Find where the given text appears and provide that cell's center as (X, Y) coordinate. 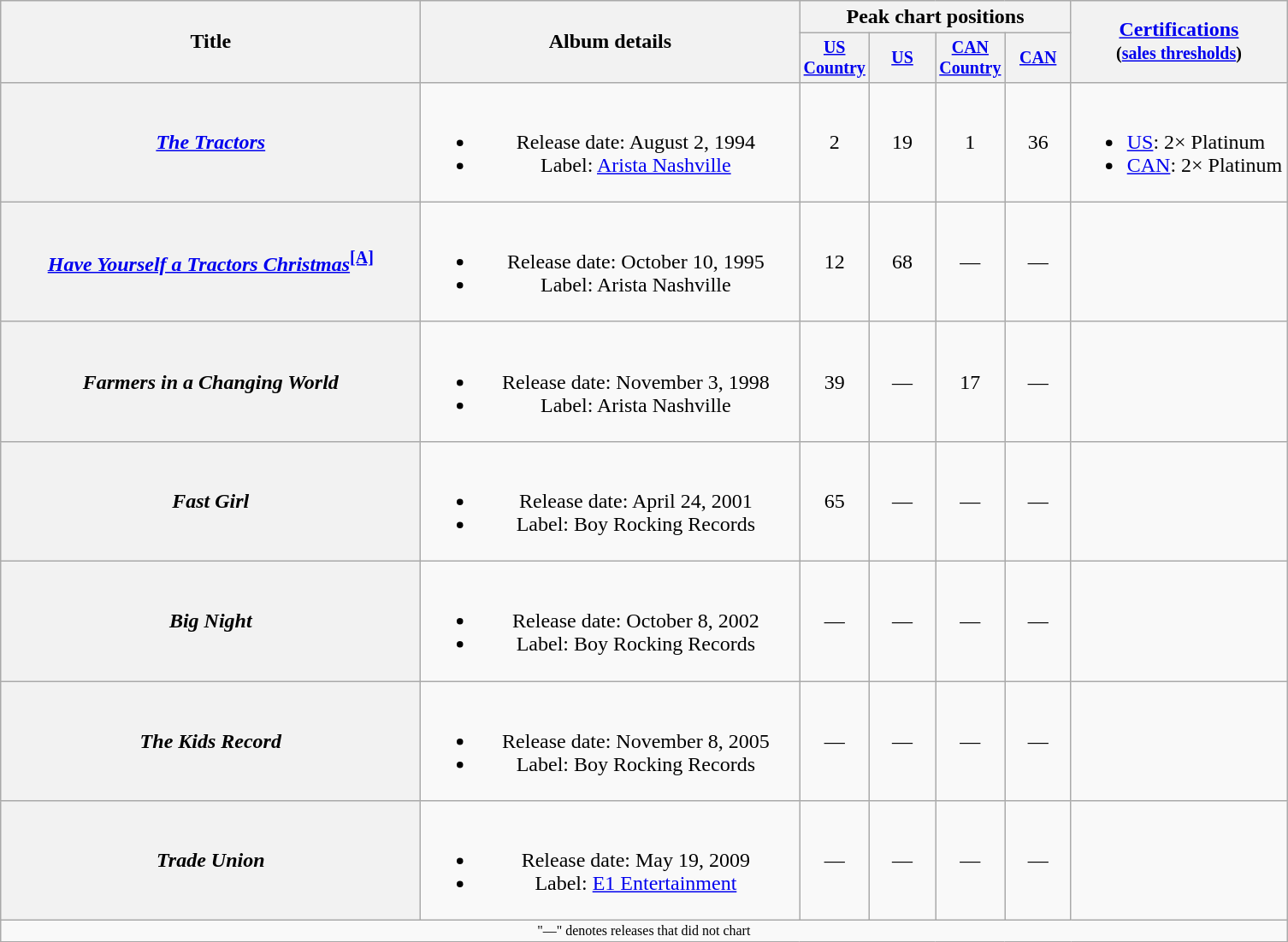
39 (835, 381)
The Tractors (210, 142)
12 (835, 262)
68 (903, 262)
US Country (835, 58)
Release date: November 8, 2005Label: Boy Rocking Records (611, 741)
Release date: April 24, 2001Label: Boy Rocking Records (611, 501)
Have Yourself a Tractors Christmas[A] (210, 262)
2 (835, 142)
1 (971, 142)
19 (903, 142)
Farmers in a Changing World (210, 381)
Release date: August 2, 1994Label: Arista Nashville (611, 142)
36 (1038, 142)
US (903, 58)
Big Night (210, 621)
Album details (611, 42)
Release date: October 8, 2002Label: Boy Rocking Records (611, 621)
Trade Union (210, 861)
CAN Country (971, 58)
Title (210, 42)
65 (835, 501)
Release date: May 19, 2009Label: E1 Entertainment (611, 861)
CAN (1038, 58)
Certifications(sales thresholds) (1179, 42)
US: 2× PlatinumCAN: 2× Platinum (1179, 142)
The Kids Record (210, 741)
Fast Girl (210, 501)
Release date: November 3, 1998Label: Arista Nashville (611, 381)
17 (971, 381)
Peak chart positions (936, 17)
"—" denotes releases that did not chart (644, 931)
Release date: October 10, 1995Label: Arista Nashville (611, 262)
